Identify which cell holds the provided text, then report its [x, y] central coordinate. 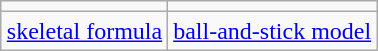
ball-and-stick model [272, 31]
skeletal formula [84, 31]
